Return [x, y] of the center of cell containing provided text 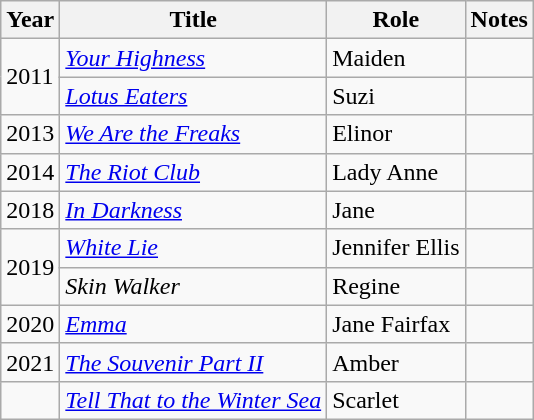
Role [396, 20]
Regine [396, 286]
The Souvenir Part II [194, 362]
Jane [396, 210]
Tell That to the Winter Sea [194, 400]
2019 [30, 267]
Jennifer Ellis [396, 248]
Elinor [396, 134]
In Darkness [194, 210]
Skin Walker [194, 286]
2014 [30, 172]
2013 [30, 134]
Jane Fairfax [396, 324]
2020 [30, 324]
Amber [396, 362]
Year [30, 20]
Title [194, 20]
Notes [499, 20]
Suzi [396, 96]
Lotus Eaters [194, 96]
The Riot Club [194, 172]
Scarlet [396, 400]
White Lie [194, 248]
We Are the Freaks [194, 134]
Emma [194, 324]
2018 [30, 210]
2011 [30, 77]
Lady Anne [396, 172]
2021 [30, 362]
Maiden [396, 58]
Your Highness [194, 58]
